Detect which cell encompasses the target text, then output its [x, y] center coordinate. 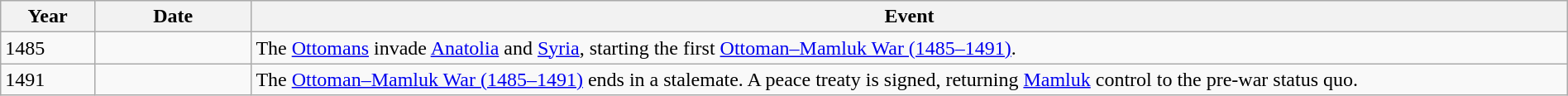
1491 [48, 79]
Event [910, 17]
The Ottoman–Mamluk War (1485–1491) ends in a stalemate. A peace treaty is signed, returning Mamluk control to the pre-war status quo. [910, 79]
1485 [48, 48]
The Ottomans invade Anatolia and Syria, starting the first Ottoman–Mamluk War (1485–1491). [910, 48]
Year [48, 17]
Date [172, 17]
